Locate the cell with the specified text and output its [X, Y] center coordinate. 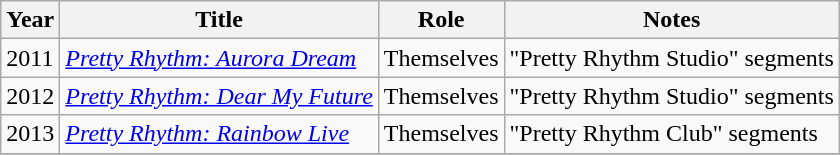
"Pretty Rhythm Club" segments [672, 134]
Notes [672, 20]
2012 [30, 96]
Role [441, 20]
2011 [30, 58]
Pretty Rhythm: Dear My Future [220, 96]
Pretty Rhythm: Aurora Dream [220, 58]
Title [220, 20]
Pretty Rhythm: Rainbow Live [220, 134]
Year [30, 20]
2013 [30, 134]
